Provide the [X, Y] coordinate of the cell's center where the given text is located.  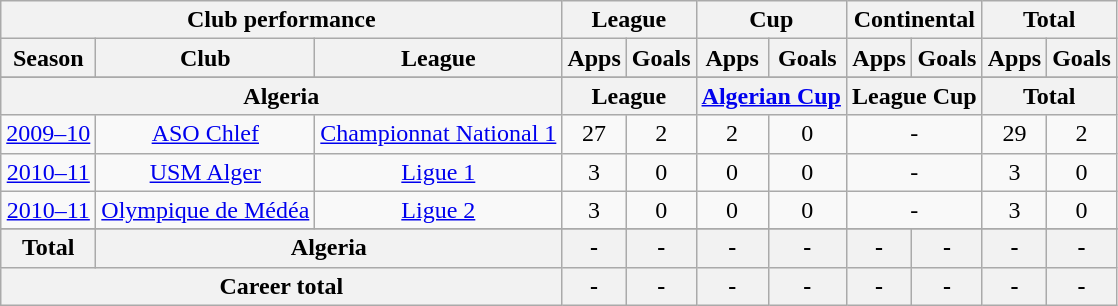
29 [1014, 134]
Club [206, 58]
Season [48, 58]
Cup [771, 20]
Career total [282, 286]
Championnat National 1 [438, 134]
27 [594, 134]
Algerian Cup [771, 96]
2009–10 [48, 134]
ASO Chlef [206, 134]
Club performance [282, 20]
Olympique de Médéa [206, 210]
Ligue 1 [438, 172]
Ligue 2 [438, 210]
League Cup [914, 96]
USM Alger [206, 172]
Continental [914, 20]
